Identify which cell holds the provided text, then report its [X, Y] central coordinate. 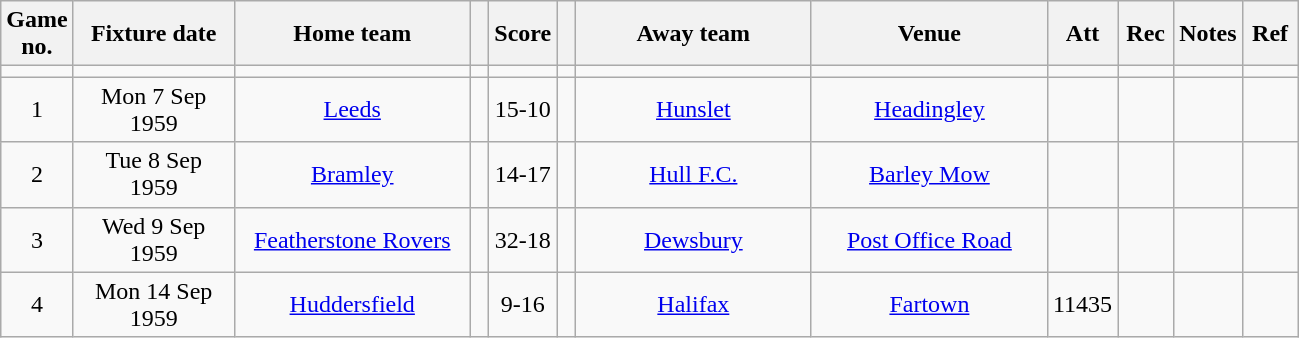
Away team [693, 34]
2 [37, 174]
Featherstone Rovers [352, 240]
Mon 14 Sep 1959 [154, 304]
Game no. [37, 34]
Tue 8 Sep 1959 [154, 174]
Hull F.C. [693, 174]
1 [37, 110]
Headingley [929, 110]
Home team [352, 34]
Hunslet [693, 110]
Notes [1208, 34]
Dewsbury [693, 240]
15-10 [523, 110]
Bramley [352, 174]
Barley Mow [929, 174]
Post Office Road [929, 240]
14-17 [523, 174]
Fartown [929, 304]
9-16 [523, 304]
Ref [1270, 34]
32-18 [523, 240]
Fixture date [154, 34]
Att [1082, 34]
Leeds [352, 110]
Venue [929, 34]
Wed 9 Sep 1959 [154, 240]
3 [37, 240]
Halifax [693, 304]
4 [37, 304]
Score [523, 34]
11435 [1082, 304]
Mon 7 Sep 1959 [154, 110]
Rec [1146, 34]
Huddersfield [352, 304]
